Return the [x, y] coordinate for the center point of the cell that contains the specified text.  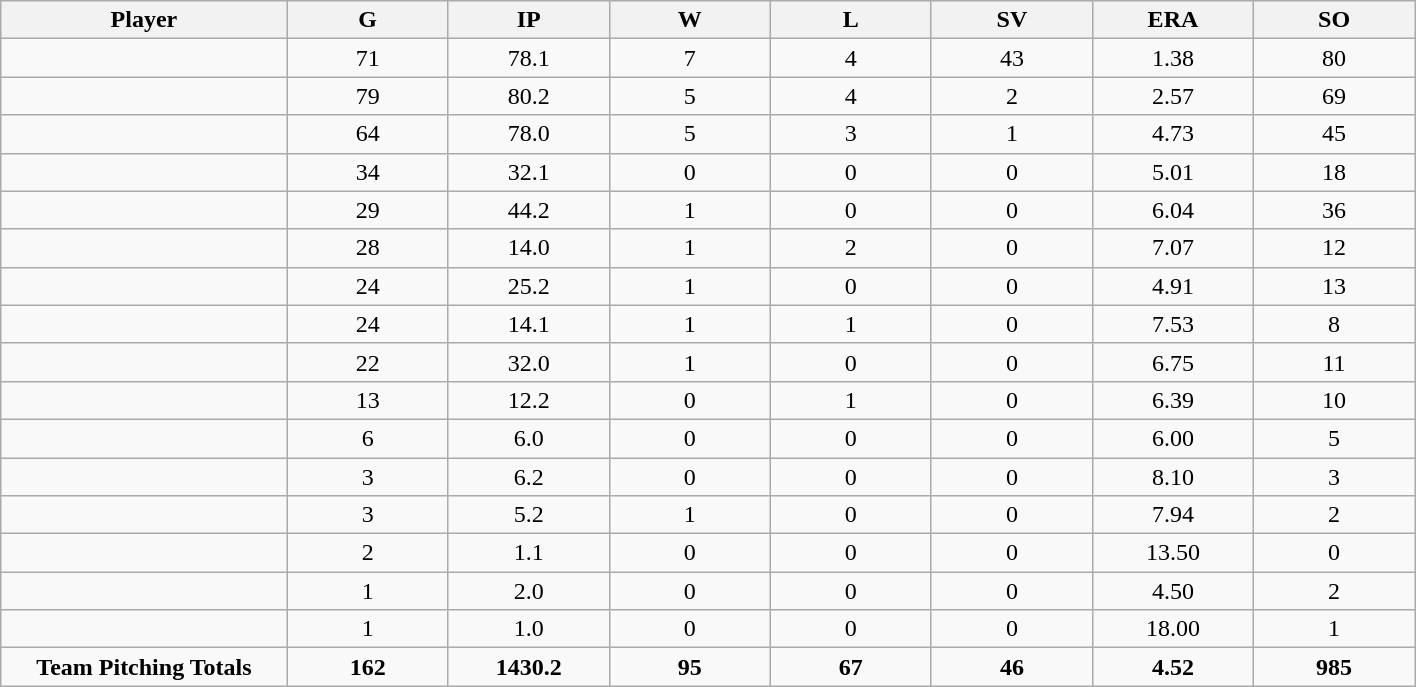
SV [1012, 20]
78.1 [528, 58]
43 [1012, 58]
1.38 [1172, 58]
12 [1334, 248]
67 [850, 667]
6.2 [528, 477]
11 [1334, 362]
14.0 [528, 248]
46 [1012, 667]
6 [368, 438]
13.50 [1172, 553]
71 [368, 58]
W [690, 20]
ERA [1172, 20]
7.94 [1172, 515]
1.0 [528, 629]
18 [1334, 172]
32.0 [528, 362]
6.0 [528, 438]
29 [368, 210]
6.04 [1172, 210]
985 [1334, 667]
L [850, 20]
14.1 [528, 324]
IP [528, 20]
5.2 [528, 515]
7.07 [1172, 248]
69 [1334, 96]
25.2 [528, 286]
SO [1334, 20]
10 [1334, 400]
7 [690, 58]
22 [368, 362]
2.0 [528, 591]
G [368, 20]
2.57 [1172, 96]
6.00 [1172, 438]
32.1 [528, 172]
7.53 [1172, 324]
4.91 [1172, 286]
8 [1334, 324]
34 [368, 172]
28 [368, 248]
6.75 [1172, 362]
8.10 [1172, 477]
80.2 [528, 96]
45 [1334, 134]
79 [368, 96]
1.1 [528, 553]
4.52 [1172, 667]
1430.2 [528, 667]
162 [368, 667]
5.01 [1172, 172]
4.73 [1172, 134]
18.00 [1172, 629]
Player [144, 20]
80 [1334, 58]
64 [368, 134]
95 [690, 667]
36 [1334, 210]
78.0 [528, 134]
4.50 [1172, 591]
44.2 [528, 210]
12.2 [528, 400]
Team Pitching Totals [144, 667]
6.39 [1172, 400]
